Detect which cell encompasses the target text, then output its (x, y) center coordinate. 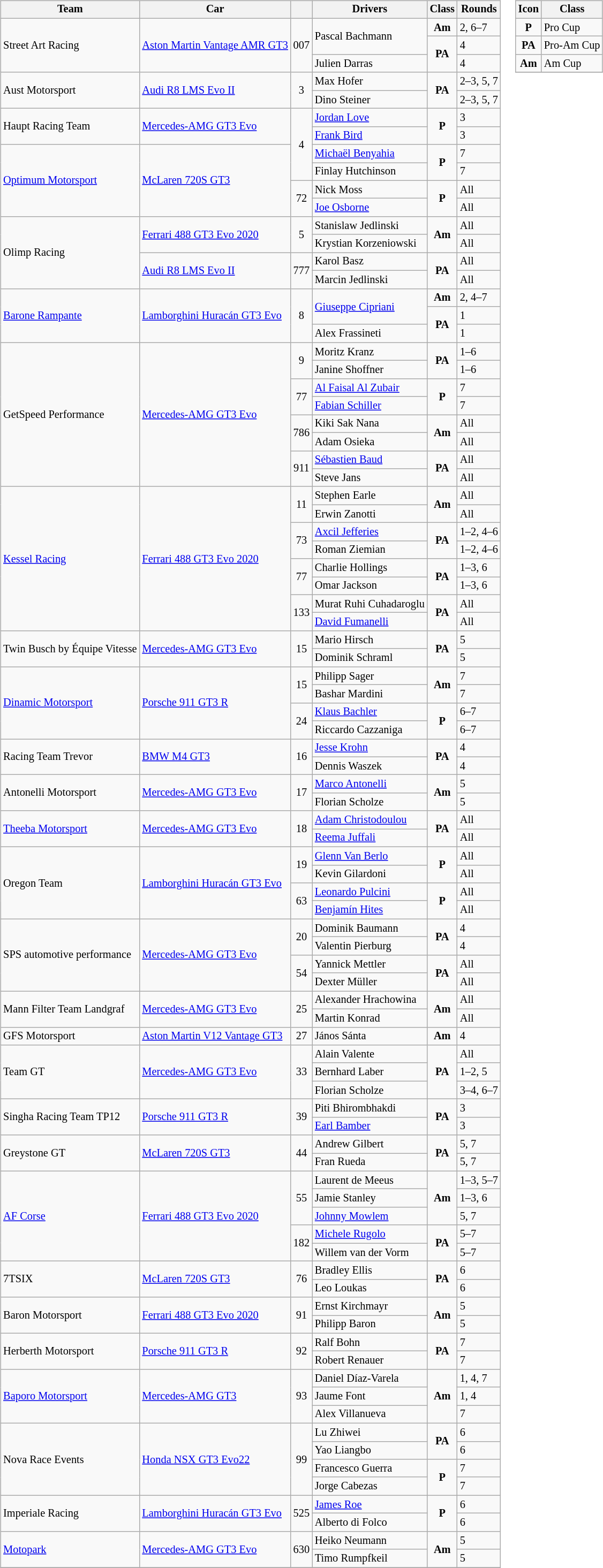
Icon (529, 10)
Oregon Team (70, 883)
Greystone GT (70, 1153)
Car (215, 10)
Laurent de Meeus (370, 1180)
91 (301, 1315)
Max Hofer (370, 81)
Heiko Neumann (370, 1540)
630 (301, 1549)
Ralf Bohn (370, 1342)
Bashar Mardini (370, 694)
007 (301, 45)
Benjamín Hites (370, 910)
Julien Darras (370, 64)
Giuseppe Cipriani (370, 306)
James Roe (370, 1504)
Aston Martin V12 Vantage GT3 (215, 1036)
Jorge Cabezas (370, 1486)
Am Cup (572, 64)
55 (301, 1198)
Joe Osborne (370, 208)
76 (301, 1279)
Marcin Jedlinski (370, 279)
Singha Racing Team TP12 (70, 1117)
Mario Hirsch (370, 640)
Daniel Díaz-Varela (370, 1379)
Roman Ziemian (370, 550)
Andrew Gilbert (370, 1144)
18 (301, 828)
Dominik Schraml (370, 658)
1, 4 (479, 1396)
93 (301, 1397)
Piti Bhirombhakdi (370, 1108)
Nick Moss (370, 189)
Honda NSX GT3 Evo22 (215, 1459)
Janine Shoffner (370, 370)
7TSIX (70, 1279)
Alain Valente (370, 1054)
SPS automotive performance (70, 955)
Rounds (479, 10)
Aston Martin Vantage AMR GT3 (215, 45)
Drivers (370, 10)
Haupt Racing Team (70, 126)
Alberto di Folco (370, 1523)
Yannick Mettler (370, 964)
BMW M4 GT3 (215, 757)
Francesco Guerra (370, 1468)
25 (301, 1009)
Riccardo Cazzaniga (370, 730)
Kessel Racing (70, 559)
Klaus Bachler (370, 712)
Reema Juffali (370, 838)
Herberth Motorsport (70, 1351)
9 (301, 361)
GFS Motorsport (70, 1036)
Barone Rampante (70, 316)
Earl Bamber (370, 1126)
16 (301, 757)
Leo Loukas (370, 1288)
525 (301, 1513)
72 (301, 198)
Kevin Gilardoni (370, 874)
Dexter Müller (370, 982)
Glenn Van Berlo (370, 856)
Team (70, 10)
Optimum Motorsport (70, 181)
27 (301, 1036)
Dennis Waszek (370, 766)
Stephen Earle (370, 496)
Adam Osieka (370, 442)
GetSpeed Performance (70, 414)
Alexander Hrachowina (370, 1000)
Axcil Jefferies (370, 532)
Martin Konrad (370, 1018)
Aust Motorsport (70, 90)
92 (301, 1351)
8 (301, 316)
Alex Frassineti (370, 333)
Motopark (70, 1549)
911 (301, 469)
777 (301, 271)
Ernst Kirchmayr (370, 1306)
Pascal Bachmann (370, 36)
Jordan Love (370, 118)
Jesse Krohn (370, 748)
Steve Jans (370, 478)
Al Faisal Al Zubair (370, 387)
11 (301, 504)
Erwin Zanotti (370, 514)
54 (301, 973)
Mercedes-AMG GT3 (215, 1397)
2, 4–7 (479, 298)
182 (301, 1243)
AF Corse (70, 1216)
24 (301, 720)
33 (301, 1072)
Leonardo Pulcini (370, 892)
Lu Zhiwei (370, 1432)
Alex Villanueva (370, 1414)
Team GT (70, 1072)
Sébastien Baud (370, 460)
Kiki Sak Nana (370, 424)
99 (301, 1459)
20 (301, 937)
Karol Basz (370, 262)
Stanislaw Jedlinski (370, 226)
Street Art Racing (70, 45)
Pro-Am Cup (572, 45)
Bernhard Laber (370, 1072)
133 (301, 612)
44 (301, 1153)
Philipp Baron (370, 1325)
Krystian Korzeniowski (370, 243)
Baporo Motorsport (70, 1397)
Mann Filter Team Landgraf (70, 1009)
63 (301, 901)
Charlie Hollings (370, 568)
17 (301, 793)
Michaël Benyahia (370, 154)
Racing Team Trevor (70, 757)
Antonelli Motorsport (70, 793)
39 (301, 1117)
19 (301, 865)
Moritz Kranz (370, 352)
Imperiale Racing (70, 1513)
Jamie Stanley (370, 1198)
Finlay Hutchinson (370, 172)
Willem van der Vorm (370, 1252)
Fabian Schiller (370, 406)
Jaume Font (370, 1396)
Adam Christodoulou (370, 820)
786 (301, 432)
David Fumanelli (370, 622)
1–3, 5–7 (479, 1180)
73 (301, 541)
Robert Renauer (370, 1360)
Frank Bird (370, 135)
Omar Jackson (370, 586)
Timo Rumpfkeil (370, 1558)
Pro Cup (572, 27)
2, 6–7 (479, 27)
Twin Busch by Équipe Vitesse (70, 649)
Theeba Motorsport (70, 828)
Philipp Sager (370, 676)
Murat Ruhi Cuhadaroglu (370, 604)
Bradley Ellis (370, 1270)
Olimp Racing (70, 253)
Nova Race Events (70, 1459)
1, 4, 7 (479, 1379)
Dinamic Motorsport (70, 703)
Johnny Mowlem (370, 1216)
Baron Motorsport (70, 1315)
János Sánta (370, 1036)
Valentin Pierburg (370, 946)
Fran Rueda (370, 1162)
Michele Rugolo (370, 1234)
Yao Liangbo (370, 1450)
3–4, 6–7 (479, 1090)
Marco Antonelli (370, 784)
1–2, 5 (479, 1072)
Dino Steiner (370, 100)
Dominik Baumann (370, 928)
